Provide the [X, Y] coordinate of the cell's center where the given text is located.  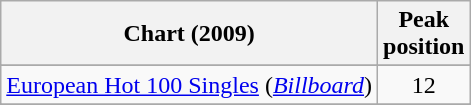
European Hot 100 Singles (Billboard) [190, 85]
12 [424, 85]
Chart (2009) [190, 34]
Peakposition [424, 34]
